Output the [X, Y] coordinate of the center of the cell containing the given text.  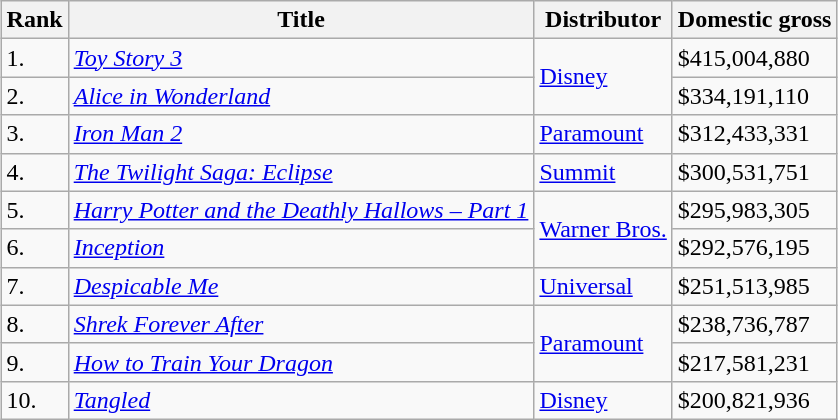
6. [34, 248]
Harry Potter and the Deathly Hallows – Part 1 [301, 210]
8. [34, 324]
3. [34, 134]
Distributor [603, 20]
Alice in Wonderland [301, 96]
Toy Story 3 [301, 58]
Universal [603, 286]
1. [34, 58]
Despicable Me [301, 286]
10. [34, 400]
Title [301, 20]
7. [34, 286]
Warner Bros. [603, 229]
$217,581,231 [754, 362]
How to Train Your Dragon [301, 362]
9. [34, 362]
$238,736,787 [754, 324]
$200,821,936 [754, 400]
Iron Man 2 [301, 134]
$292,576,195 [754, 248]
Inception [301, 248]
The Twilight Saga: Eclipse [301, 172]
Domestic gross [754, 20]
$300,531,751 [754, 172]
Tangled [301, 400]
Summit [603, 172]
$415,004,880 [754, 58]
Shrek Forever After [301, 324]
$312,433,331 [754, 134]
2. [34, 96]
$334,191,110 [754, 96]
Rank [34, 20]
$251,513,985 [754, 286]
4. [34, 172]
$295,983,305 [754, 210]
5. [34, 210]
